Return [X, Y] of the center of cell containing provided text 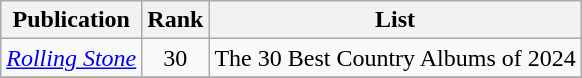
Rank [176, 20]
Rolling Stone [72, 58]
The 30 Best Country Albums of 2024 [395, 58]
Publication [72, 20]
30 [176, 58]
List [395, 20]
